Locate the cell with the specified text and output its (x, y) center coordinate. 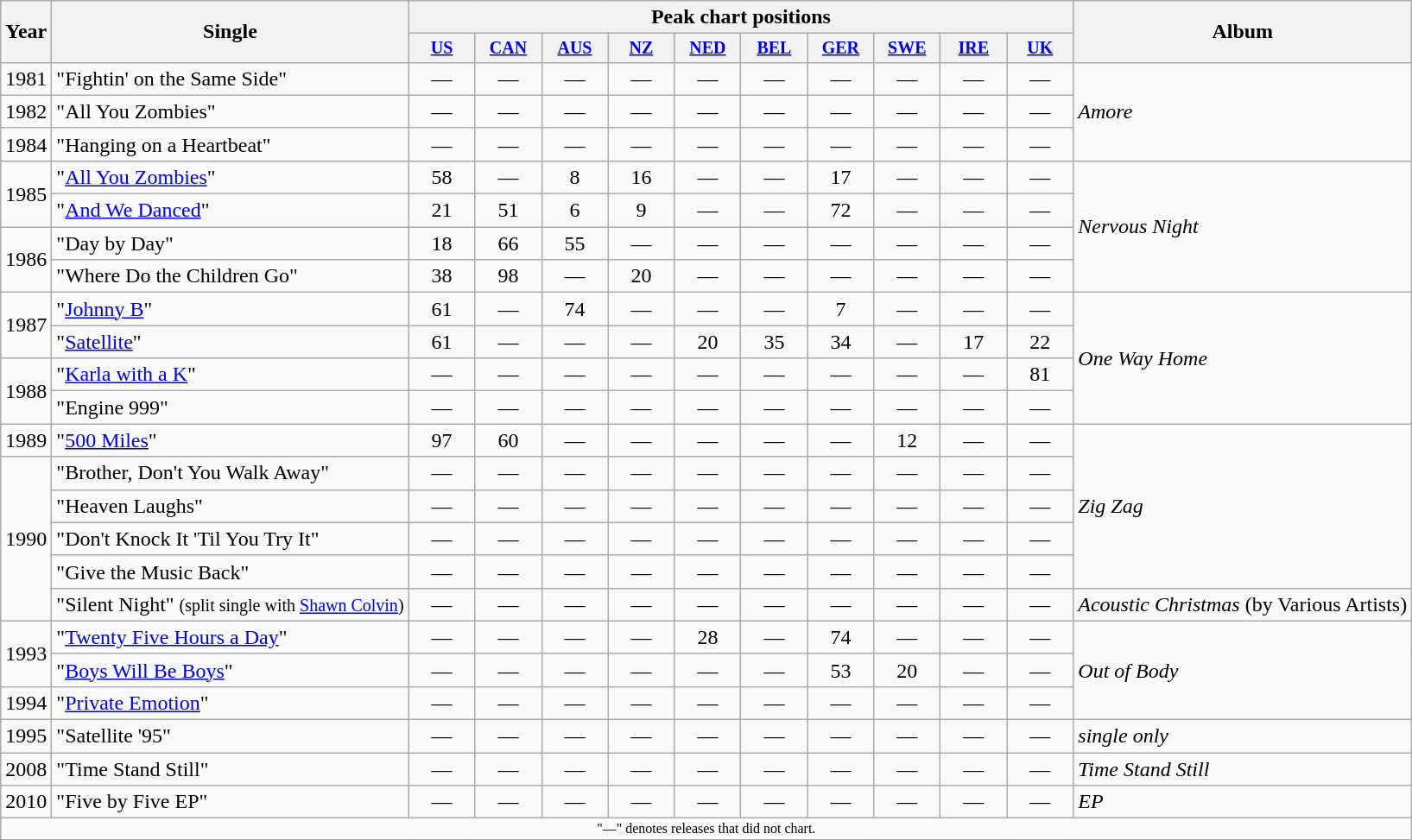
1994 (26, 703)
1984 (26, 144)
66 (508, 243)
"Satellite '95" (230, 736)
NZ (641, 48)
18 (442, 243)
"Day by Day" (230, 243)
1993 (26, 654)
1982 (26, 111)
"Private Emotion" (230, 703)
Album (1243, 32)
"Boys Will Be Boys" (230, 670)
"Don't Knock It 'Til You Try It" (230, 539)
"Where Do the Children Go" (230, 276)
BEL (774, 48)
single only (1243, 736)
UK (1040, 48)
Acoustic Christmas (by Various Artists) (1243, 604)
"Twenty Five Hours a Day" (230, 637)
"Heaven Laughs" (230, 506)
1986 (26, 260)
"Five by Five EP" (230, 802)
72 (841, 211)
8 (575, 177)
21 (442, 211)
35 (774, 342)
2010 (26, 802)
Out of Body (1243, 670)
34 (841, 342)
1990 (26, 539)
6 (575, 211)
22 (1040, 342)
US (442, 48)
2008 (26, 769)
NED (708, 48)
Zig Zag (1243, 506)
98 (508, 276)
"Hanging on a Heartbeat" (230, 144)
"Brother, Don't You Walk Away" (230, 473)
Year (26, 32)
9 (641, 211)
Nervous Night (1243, 226)
Time Stand Still (1243, 769)
Amore (1243, 111)
"Karla with a K" (230, 375)
60 (508, 440)
97 (442, 440)
38 (442, 276)
53 (841, 670)
"And We Danced" (230, 211)
28 (708, 637)
58 (442, 177)
"Time Stand Still" (230, 769)
"Give the Music Back" (230, 572)
EP (1243, 802)
Single (230, 32)
1988 (26, 391)
51 (508, 211)
Peak chart positions (741, 17)
"Satellite" (230, 342)
1989 (26, 440)
"Silent Night" (split single with Shawn Colvin) (230, 604)
12 (907, 440)
55 (575, 243)
IRE (974, 48)
"Fightin' on the Same Side" (230, 79)
16 (641, 177)
"Johnny B" (230, 309)
SWE (907, 48)
One Way Home (1243, 358)
81 (1040, 375)
"Engine 999" (230, 407)
1995 (26, 736)
1985 (26, 193)
7 (841, 309)
1981 (26, 79)
CAN (508, 48)
"—" denotes releases that did not chart. (706, 829)
GER (841, 48)
AUS (575, 48)
1987 (26, 325)
"500 Miles" (230, 440)
